Capture the cell that displays the provided text and extract its (X, Y) central coordinate. 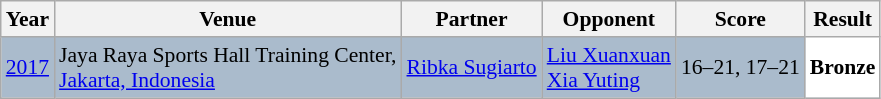
16–21, 17–21 (740, 68)
Ribka Sugiarto (471, 68)
Opponent (609, 19)
2017 (28, 68)
Venue (228, 19)
Jaya Raya Sports Hall Training Center,Jakarta, Indonesia (228, 68)
Result (843, 19)
Score (740, 19)
Partner (471, 19)
Year (28, 19)
Bronze (843, 68)
Liu Xuanxuan Xia Yuting (609, 68)
